Detect which cell encompasses the target text, then output its [X, Y] center coordinate. 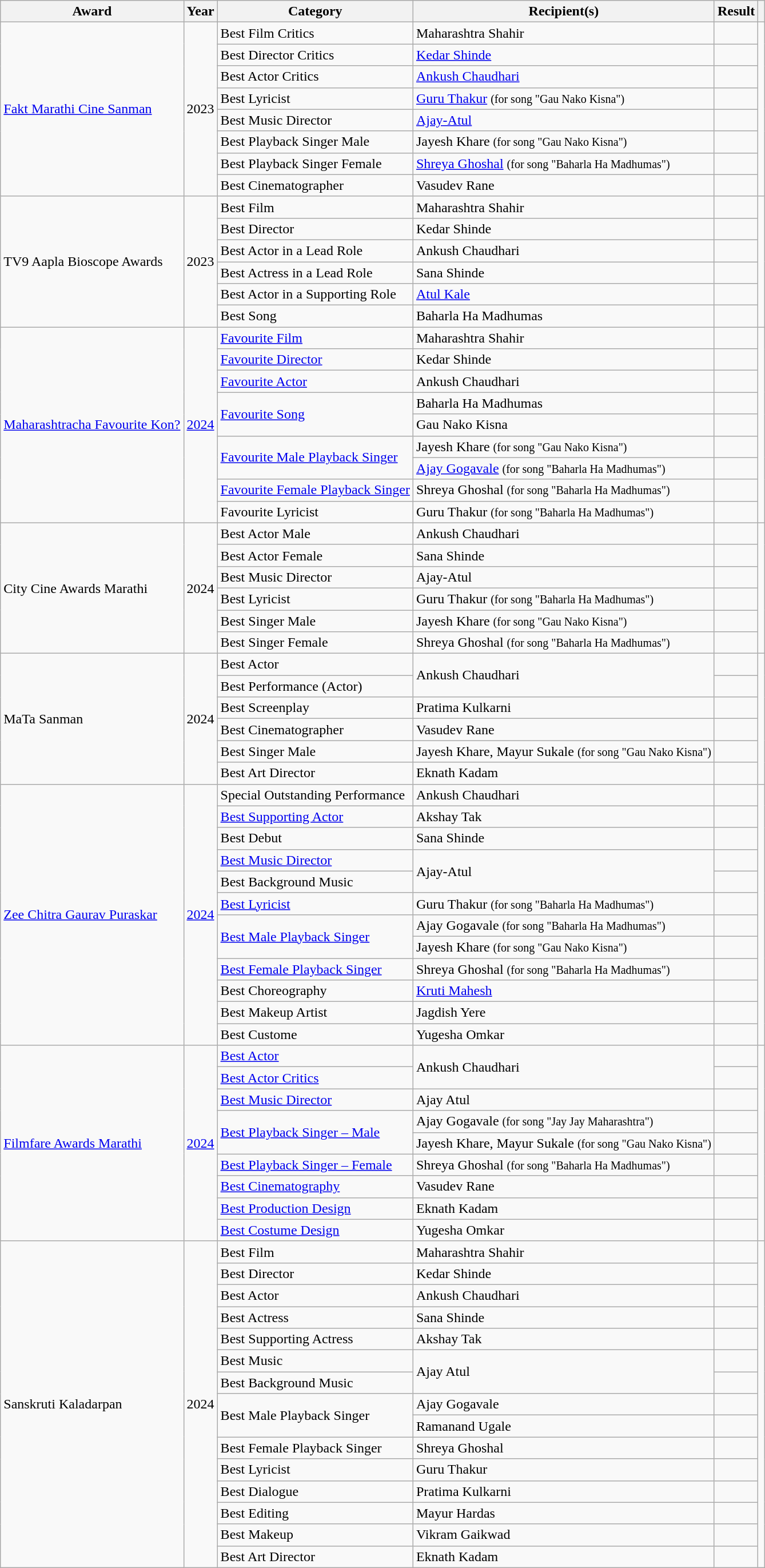
Best Actor in a Lead Role [315, 250]
Favourite Male Playback Singer [315, 457]
Best Costume Design [315, 1230]
Best Custome [315, 1034]
Best Playback Singer Female [315, 164]
Favourite Film [315, 338]
Best Editing [315, 1513]
Best Actress in a Lead Role [315, 273]
Best Cinematography [315, 1187]
Favourite Female Playback Singer [315, 490]
Award [92, 11]
Best Screenplay [315, 708]
Maharashtracha Favourite Kon? [92, 425]
Special Outstanding Performance [315, 795]
Best Makeup [315, 1535]
Best Music [315, 1361]
Category [315, 11]
Best Playback Singer – Male [315, 1132]
Best Makeup Artist [315, 1013]
Best Production Design [315, 1208]
Mayur Hardas [564, 1513]
TV9 Aapla Bioscope Awards [92, 261]
Vikram Gaikwad [564, 1535]
Ramanand Ugale [564, 1426]
Zee Chitra Gaurav Puraskar [92, 915]
Filmfare Awards Marathi [92, 1144]
Best Supporting Actor [315, 817]
Best Film Critics [315, 33]
Best Actor in a Supporting Role [315, 295]
Jagdish Yere [564, 1013]
Best Singer Female [315, 643]
Best Debut [315, 838]
Best Playback Singer Male [315, 142]
Guru Thakur [564, 1470]
Favourite Actor [315, 381]
Best Actor Male [315, 534]
Favourite Lyricist [315, 512]
MaTa Sanman [92, 719]
Best Supporting Actress [315, 1339]
Best Dialogue [315, 1491]
Favourite Song [315, 414]
Kruti Mahesh [564, 991]
Best Song [315, 316]
Result [736, 11]
Ajay Gogavale [564, 1404]
Ajay Gogavale (for song "Jay Jay Maharashtra") [564, 1121]
Guru Thakur (for song "Gau Nako Kisna") [564, 98]
Best Actor Female [315, 555]
Best Performance (Actor) [315, 686]
Sanskruti Kaladarpan [92, 1404]
Best Director Critics [315, 55]
Fakt Marathi Cine Sanman [92, 109]
Recipient(s) [564, 11]
Shreya Ghoshal [564, 1448]
Year [200, 11]
Gau Nako Kisna [564, 425]
Best Actress [315, 1317]
Best Playback Singer – Female [315, 1165]
City Cine Awards Marathi [92, 588]
Atul Kale [564, 295]
Best Choreography [315, 991]
Favourite Director [315, 360]
